Detect which cell encompasses the target text, then output its [X, Y] center coordinate. 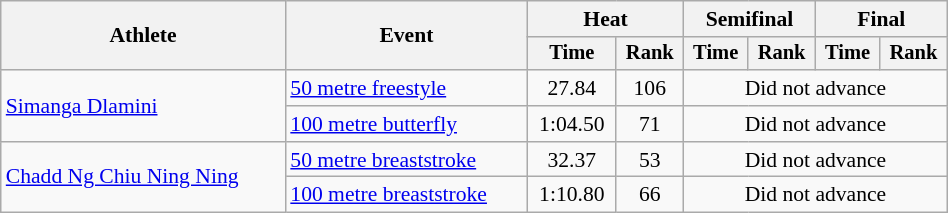
32.37 [572, 160]
Chadd Ng Chiu Ning Ning [144, 178]
53 [650, 160]
66 [650, 195]
Athlete [144, 36]
106 [650, 88]
100 metre breaststroke [406, 195]
27.84 [572, 88]
1:10.80 [572, 195]
1:04.50 [572, 124]
100 metre butterfly [406, 124]
50 metre breaststroke [406, 160]
Heat [606, 19]
50 metre freestyle [406, 88]
Final [881, 19]
Simanga Dlamini [144, 106]
Event [406, 36]
71 [650, 124]
Semifinal [750, 19]
